Determine the [x, y] coordinate at the center of the cell enclosing the given text.  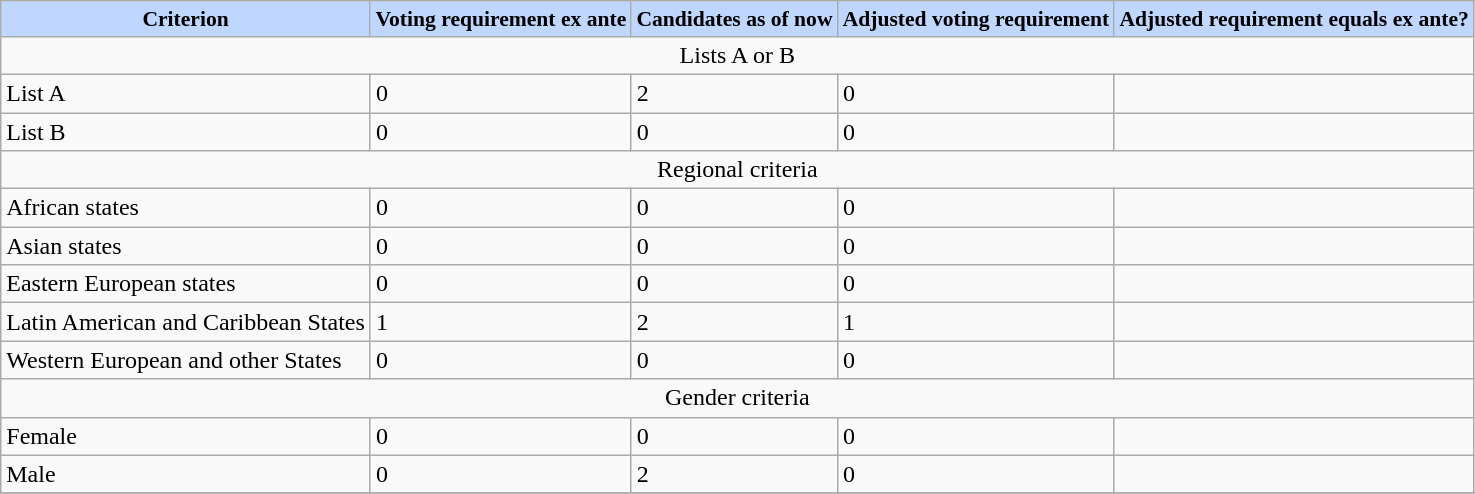
List A [186, 93]
Voting requirement ex ante [500, 19]
List B [186, 131]
African states [186, 208]
Lists A or B [738, 55]
Asian states [186, 246]
Candidates as of now [734, 19]
Gender criteria [738, 398]
Western European and other States [186, 360]
Latin American and Caribbean States [186, 322]
Regional criteria [738, 170]
Female [186, 436]
Eastern European states [186, 284]
Male [186, 474]
Criterion [186, 19]
Adjusted requirement equals ex ante? [1294, 19]
Adjusted voting requirement [976, 19]
